Detect which cell encompasses the target text, then output its [X, Y] center coordinate. 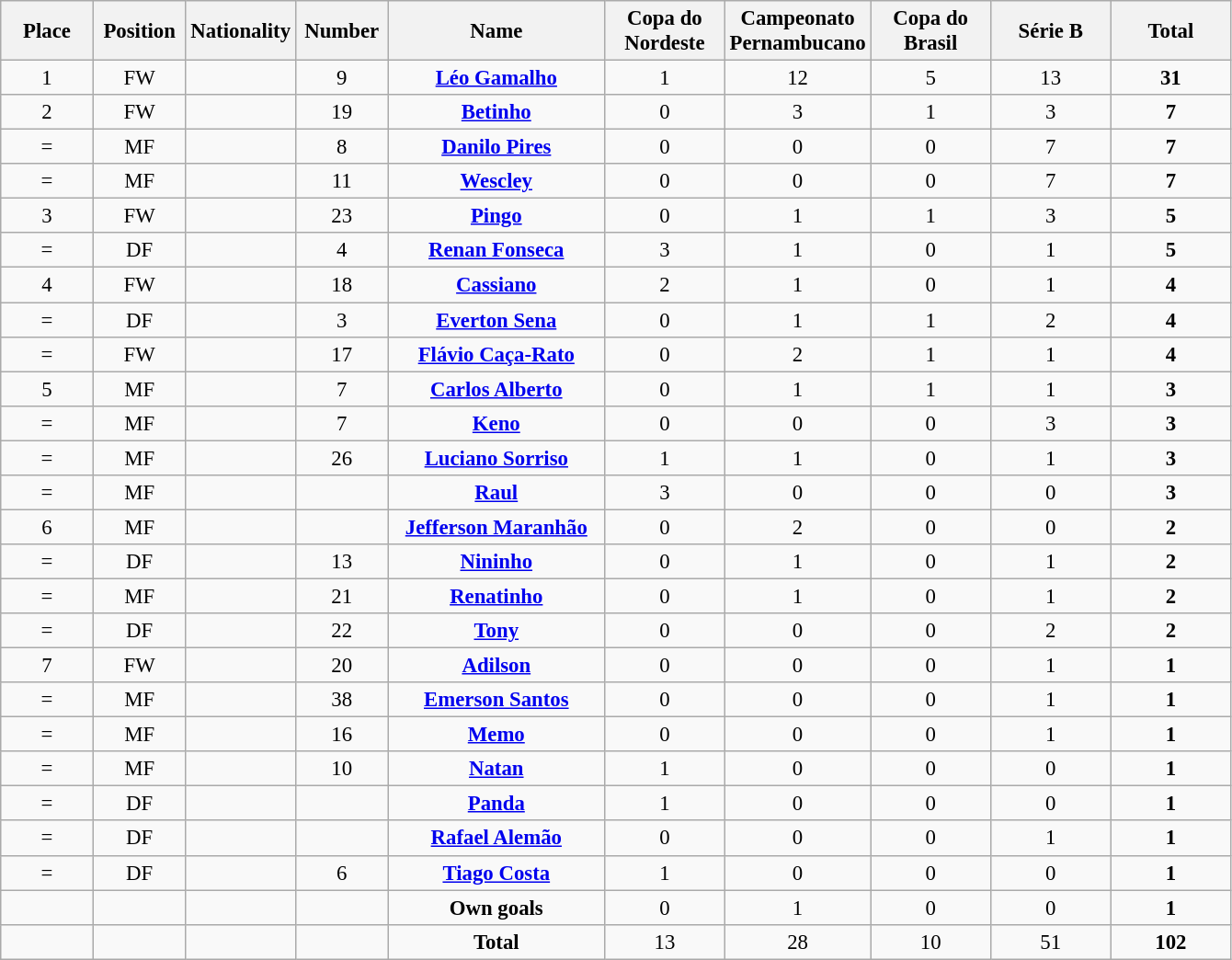
23 [342, 216]
19 [342, 112]
102 [1171, 942]
51 [1050, 942]
Série B [1050, 31]
Name [496, 31]
Memo [496, 735]
Copa do Nordeste [666, 31]
Renatinho [496, 596]
22 [342, 631]
Keno [496, 423]
Rafael Alemão [496, 839]
Wescley [496, 181]
17 [342, 354]
Pingo [496, 216]
Nininho [496, 562]
Léo Gamalho [496, 78]
Tony [496, 631]
Tiago Costa [496, 873]
Betinho [496, 112]
Flávio Caça-Rato [496, 354]
Number [342, 31]
Copa do Brasil [930, 31]
20 [342, 666]
Place [48, 31]
11 [342, 181]
Jefferson Maranhão [496, 527]
28 [798, 942]
21 [342, 596]
Danilo Pires [496, 147]
Natan [496, 769]
Campeonato Pernambucano [798, 31]
Adilson [496, 666]
18 [342, 285]
26 [342, 458]
Renan Fonseca [496, 251]
Everton Sena [496, 320]
9 [342, 78]
38 [342, 700]
Raul [496, 493]
12 [798, 78]
Nationality [241, 31]
Cassiano [496, 285]
Luciano Sorriso [496, 458]
Own goals [496, 908]
Panda [496, 804]
Position [140, 31]
8 [342, 147]
31 [1171, 78]
16 [342, 735]
Carlos Alberto [496, 389]
Emerson Santos [496, 700]
